Return [X, Y] of the center of cell containing provided text 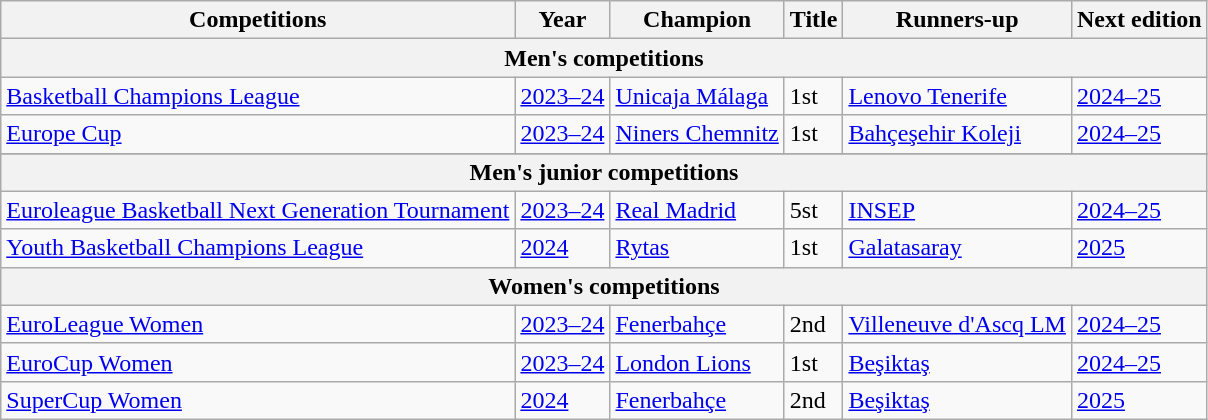
Next edition [1139, 20]
Women's competitions [604, 286]
Youth Basketball Champions League [258, 248]
Euroleague Basketball Next Generation Tournament [258, 210]
Men's junior competitions [604, 172]
Niners Chemnitz [697, 134]
Bahçeşehir Koleji [958, 134]
Europe Cup [258, 134]
SuperCup Women [258, 400]
Year [562, 20]
Galatasaray [958, 248]
EuroLeague Women [258, 324]
London Lions [697, 362]
Champion [697, 20]
Basketball Champions League [258, 96]
Title [814, 20]
EuroCup Women [258, 362]
Lenovo Tenerife [958, 96]
Competitions [258, 20]
Men's competitions [604, 58]
Real Madrid [697, 210]
INSEP [958, 210]
Runners-up [958, 20]
Unicaja Málaga [697, 96]
Rytas [697, 248]
Villeneuve d'Ascq LM [958, 324]
5st [814, 210]
